Locate the cell with the specified text and output its [x, y] center coordinate. 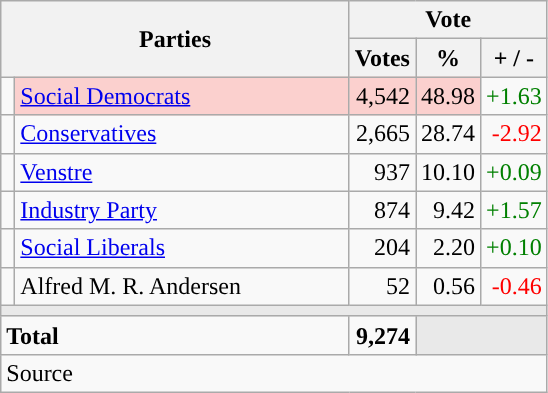
+0.10 [514, 248]
+1.57 [514, 210]
874 [382, 210]
2,665 [382, 134]
28.74 [448, 134]
-0.46 [514, 286]
Social Liberals [182, 248]
Venstre [182, 172]
Vote [448, 20]
% [448, 58]
52 [382, 286]
Total [176, 335]
0.56 [448, 286]
Industry Party [182, 210]
+ / - [514, 58]
9.42 [448, 210]
Parties [176, 39]
204 [382, 248]
Alfred M. R. Andersen [182, 286]
2.20 [448, 248]
10.10 [448, 172]
+1.63 [514, 96]
4,542 [382, 96]
Votes [382, 58]
+0.09 [514, 172]
9,274 [382, 335]
-2.92 [514, 134]
Conservatives [182, 134]
937 [382, 172]
Source [274, 373]
Social Democrats [182, 96]
48.98 [448, 96]
